Return [X, Y] of the center of cell containing provided text 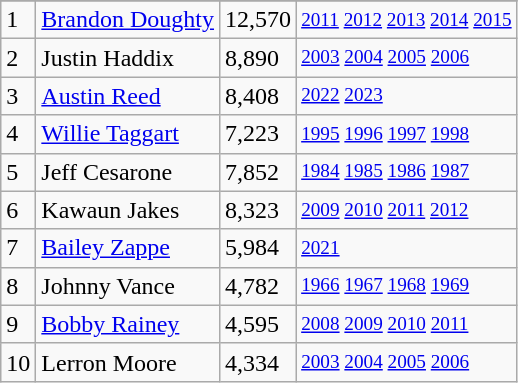
7,852 [258, 172]
Willie Taggart [128, 134]
1966 1967 1968 1969 [407, 286]
2021 [407, 248]
2022 2023 [407, 96]
8 [18, 286]
8,890 [258, 58]
8,323 [258, 210]
2011 2012 2013 2014 2015 [407, 20]
5 [18, 172]
1 [18, 20]
Jeff Cesarone [128, 172]
2008 2009 2010 2011 [407, 324]
6 [18, 210]
8,408 [258, 96]
Bobby Rainey [128, 324]
Brandon Doughty [128, 20]
Kawaun Jakes [128, 210]
7 [18, 248]
4 [18, 134]
Lerron Moore [128, 362]
4,595 [258, 324]
4,782 [258, 286]
3 [18, 96]
9 [18, 324]
Justin Haddix [128, 58]
10 [18, 362]
2 [18, 58]
12,570 [258, 20]
Bailey Zappe [128, 248]
Johnny Vance [128, 286]
Austin Reed [128, 96]
1995 1996 1997 1998 [407, 134]
4,334 [258, 362]
5,984 [258, 248]
1984 1985 1986 1987 [407, 172]
2009 2010 2011 2012 [407, 210]
7,223 [258, 134]
